Return the [x, y] coordinate for the center point of the cell that contains the specified text.  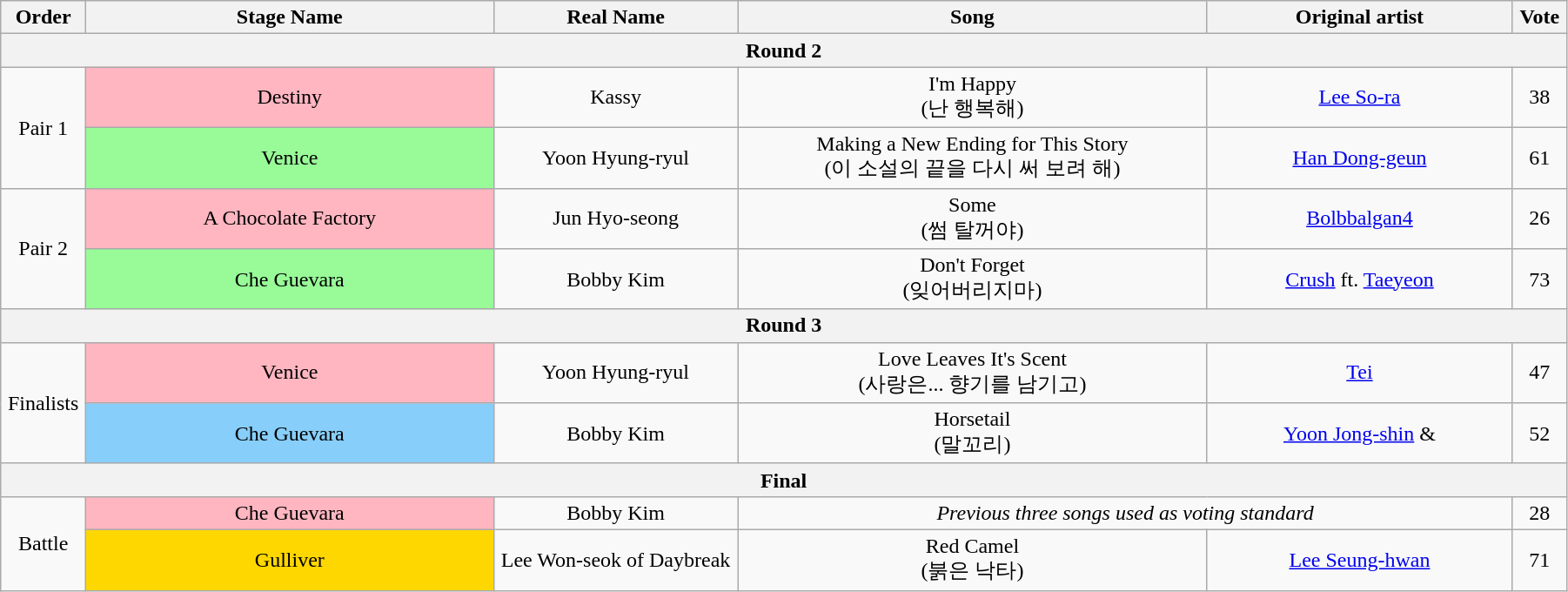
Battle [44, 543]
Kassy [616, 98]
Previous three songs used as voting standard [1125, 513]
Yoon Jong-shin & [1359, 434]
61 [1539, 158]
28 [1539, 513]
Final [784, 480]
73 [1539, 279]
Round 2 [784, 50]
Round 3 [784, 326]
Some(썸 탈꺼야) [973, 219]
Order [44, 17]
Lee Won-seok of Daybreak [616, 560]
Finalists [44, 402]
71 [1539, 560]
52 [1539, 434]
Gulliver [290, 560]
Real Name [616, 17]
Horsetail(말꼬리) [973, 434]
Vote [1539, 17]
Original artist [1359, 17]
Stage Name [290, 17]
Pair 2 [44, 249]
Destiny [290, 98]
Lee So-ra [1359, 98]
Lee Seung-hwan [1359, 560]
26 [1539, 219]
Making a New Ending for This Story(이 소설의 끝을 다시 써 보려 해) [973, 158]
Han Dong-geun [1359, 158]
Tei [1359, 373]
47 [1539, 373]
Love Leaves It's Scent(사랑은... 향기를 남기고) [973, 373]
Pair 1 [44, 127]
38 [1539, 98]
A Chocolate Factory [290, 219]
Song [973, 17]
Red Camel(붉은 낙타) [973, 560]
Crush ft. Taeyeon [1359, 279]
Jun Hyo-seong [616, 219]
I'm Happy(난 행복해) [973, 98]
Don't Forget(잊어버리지마) [973, 279]
Bolbbalgan4 [1359, 219]
